Capture the cell that displays the provided text and extract its [x, y] central coordinate. 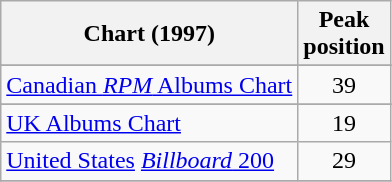
39 [344, 85]
United States Billboard 200 [150, 161]
Canadian RPM Albums Chart [150, 85]
Chart (1997) [150, 34]
19 [344, 123]
29 [344, 161]
UK Albums Chart [150, 123]
Peakposition [344, 34]
